Provide the [X, Y] coordinate of the cell's center where the given text is located.  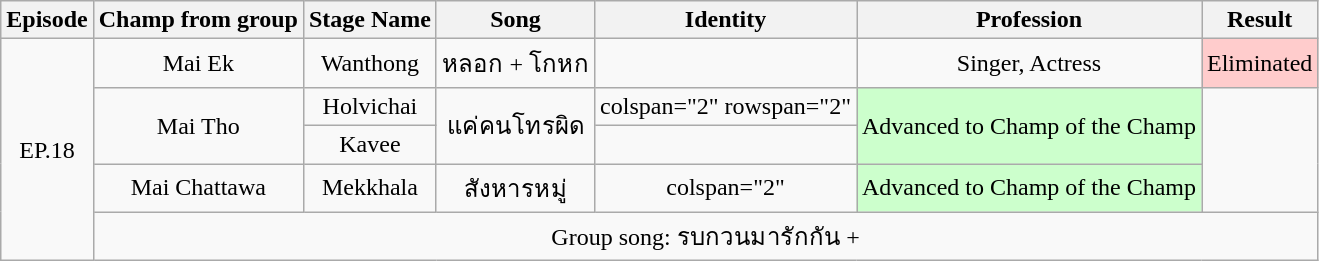
Mai Ek [198, 64]
Stage Name [370, 20]
EP.18 [47, 150]
Episode [47, 20]
Profession [1028, 20]
Champ from group [198, 20]
Result [1260, 20]
colspan="2" rowspan="2" [726, 106]
Group song: รบกวนมารักกัน + [706, 236]
แค่คนโทรผิด [515, 125]
Identity [726, 20]
หลอก + โกหก [515, 64]
Song [515, 20]
Mekkhala [370, 188]
Holvichai [370, 106]
Eliminated [1260, 64]
Mai Chattawa [198, 188]
Kavee [370, 144]
Singer, Actress [1028, 64]
สังหารหมู่ [515, 188]
colspan="2" [726, 188]
Mai Tho [198, 125]
Wanthong [370, 64]
